Capture the cell that displays the provided text and extract its [X, Y] central coordinate. 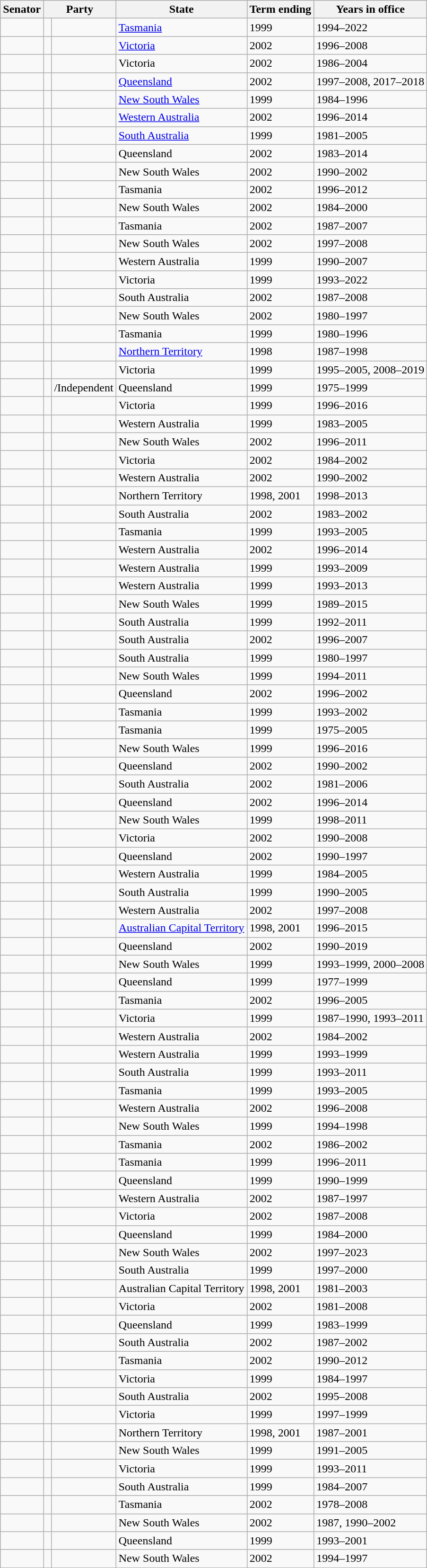
1990–2019 [371, 946]
1986–2004 [371, 63]
1987–2002 [371, 1342]
1996–2012 [371, 189]
Years in office [371, 9]
1993–2002 [371, 712]
1993–2022 [371, 280]
1997–2000 [371, 1270]
1995–2005, 2008–2019 [371, 370]
1994–2022 [371, 27]
1987–2001 [371, 1433]
1981–2006 [371, 784]
1984–1996 [371, 99]
1993–1999 [371, 1054]
1987–1998 [371, 352]
1984–2007 [371, 1487]
1993–2009 [371, 568]
1995–2008 [371, 1397]
1993–2013 [371, 586]
1983–2002 [371, 514]
1998–2013 [371, 496]
1993–2001 [371, 1541]
1996–2005 [371, 1000]
1984–1997 [371, 1379]
1983–1999 [371, 1324]
1986–2002 [371, 1144]
1983–2005 [371, 424]
1992–2011 [371, 622]
/Independent [84, 388]
1993–1999, 2000–2008 [371, 964]
1998–2011 [371, 820]
1990–2005 [371, 892]
Party [79, 9]
Senator [22, 9]
State [182, 9]
1981–2008 [371, 1306]
1990–1997 [371, 856]
1980–1996 [371, 334]
1998 [280, 352]
1983–2014 [371, 153]
1977–1999 [371, 982]
1975–1999 [371, 388]
1987–1990, 1993–2011 [371, 1018]
1984–2005 [371, 874]
1991–2005 [371, 1451]
1994–2011 [371, 676]
1981–2003 [371, 1288]
1990–1999 [371, 1180]
Term ending [280, 9]
1989–2015 [371, 604]
1990–2007 [371, 262]
1975–2005 [371, 730]
1990–2008 [371, 838]
1994–1997 [371, 1559]
1997–1999 [371, 1415]
1997–2023 [371, 1252]
1996–2002 [371, 694]
1997–2008, 2017–2018 [371, 81]
1987–1997 [371, 1198]
1996–2007 [371, 640]
1994–1998 [371, 1126]
1996–2015 [371, 928]
1987, 1990–2002 [371, 1523]
1990–2012 [371, 1360]
1978–2008 [371, 1505]
1987–2007 [371, 226]
1981–2005 [371, 135]
